Detect which cell encompasses the target text, then output its [X, Y] center coordinate. 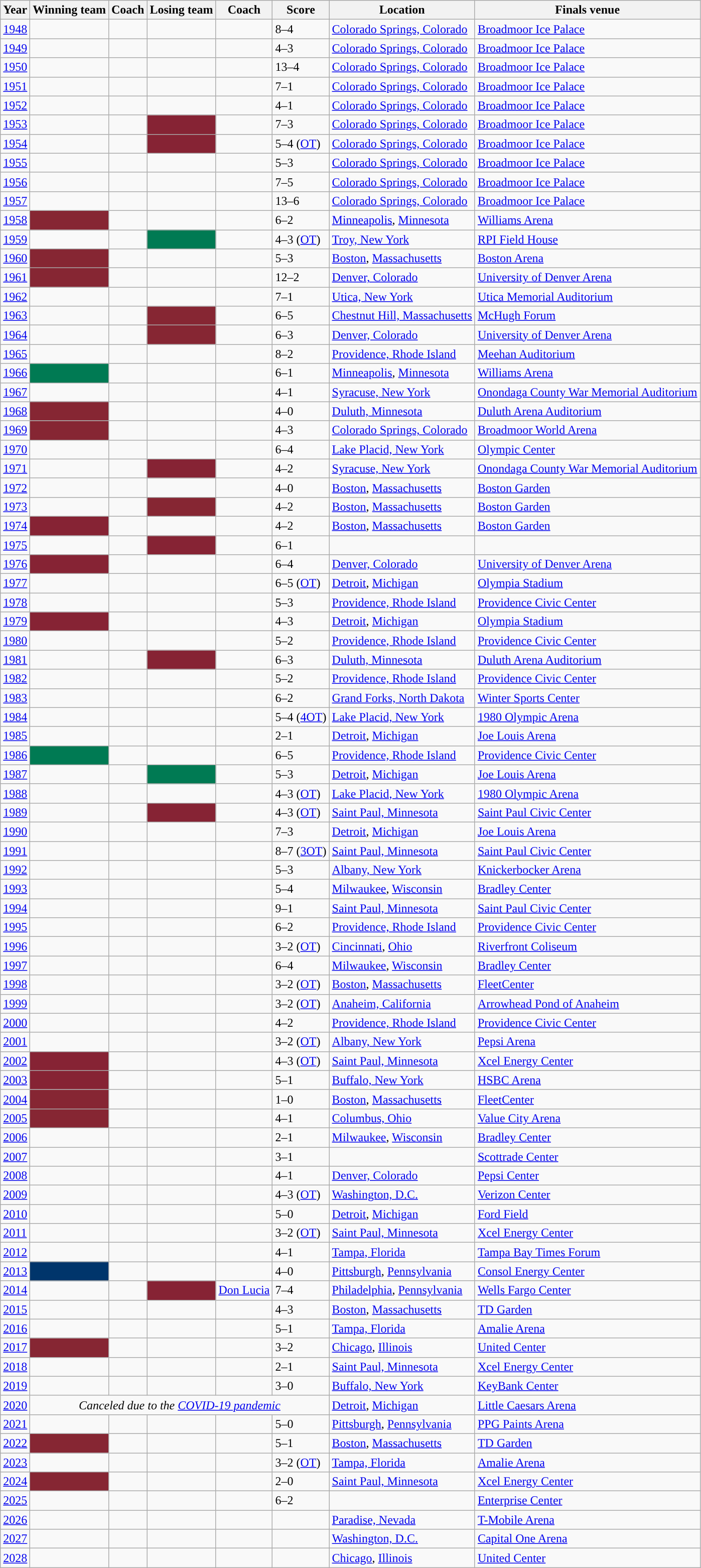
Wells Fargo Center [587, 1290]
1991 [15, 851]
1951 [15, 86]
Arrowhead Pond of Anaheim [587, 1004]
Don Lucia [244, 1290]
1957 [15, 201]
1965 [15, 354]
Winning team [69, 10]
1983 [15, 698]
1975 [15, 545]
Canceled due to the COVID-19 pandemic [180, 1405]
Finals venue [587, 10]
KeyBank Center [587, 1386]
Value City Arena [587, 1118]
2005 [15, 1118]
Knickerbocker Arena [587, 870]
1961 [15, 278]
2003 [15, 1080]
2009 [15, 1195]
5–4 (4OT) [301, 717]
7–4 [301, 1290]
2001 [15, 1042]
Pepsi Arena [587, 1042]
Broadmoor World Arena [587, 430]
Columbus, Ohio [402, 1118]
1987 [15, 774]
Pepsi Center [587, 1176]
Year [15, 10]
Ford Field [587, 1214]
2027 [15, 1539]
2024 [15, 1482]
2026 [15, 1520]
Anaheim, California [402, 1004]
2015 [15, 1309]
1994 [15, 908]
1–0 [301, 1099]
1950 [15, 67]
1974 [15, 526]
1996 [15, 946]
2025 [15, 1501]
2021 [15, 1424]
Utica Memorial Auditorium [587, 297]
Losing team [182, 10]
Meehan Auditorium [587, 354]
1979 [15, 622]
1962 [15, 297]
2010 [15, 1214]
12–2 [301, 278]
1986 [15, 755]
Enterprise Center [587, 1501]
T-Mobile Arena [587, 1520]
HSBC Arena [587, 1080]
1955 [15, 163]
8–7 (3OT) [301, 851]
1971 [15, 468]
8–4 [301, 29]
5–4 [301, 889]
1982 [15, 679]
1968 [15, 411]
Verizon Center [587, 1195]
Paradise, Nevada [402, 1520]
7–5 [301, 182]
1963 [15, 316]
1948 [15, 29]
Boston Arena [587, 259]
2017 [15, 1348]
McHugh Forum [587, 316]
1966 [15, 373]
2004 [15, 1099]
1989 [15, 812]
2018 [15, 1367]
RPI Field House [587, 239]
Tampa Bay Times Forum [587, 1252]
PPG Paints Arena [587, 1424]
1960 [15, 259]
1992 [15, 870]
1980 [15, 641]
2006 [15, 1137]
3–2 [301, 1348]
1997 [15, 966]
1981 [15, 660]
2020 [15, 1405]
2023 [15, 1463]
2–0 [301, 1482]
2002 [15, 1061]
1973 [15, 507]
1978 [15, 602]
Grand Forks, North Dakota [402, 698]
9–1 [301, 908]
Scottrade Center [587, 1156]
1998 [15, 985]
1969 [15, 430]
1959 [15, 239]
1977 [15, 583]
8–2 [301, 354]
Consol Energy Center [587, 1271]
2022 [15, 1443]
1990 [15, 831]
5–4 (OT) [301, 144]
1964 [15, 335]
2000 [15, 1023]
Troy, New York [402, 239]
Olympic Center [587, 449]
1988 [15, 793]
Utica, New York [402, 297]
1967 [15, 392]
1970 [15, 449]
6–5 (OT) [301, 583]
3–1 [301, 1156]
3–0 [301, 1386]
1956 [15, 182]
2028 [15, 1558]
Philadelphia, Pennsylvania [402, 1290]
1993 [15, 889]
Little Caesars Arena [587, 1405]
Chestnut Hill, Massachusetts [402, 316]
Cincinnati, Ohio [402, 946]
Winter Sports Center [587, 698]
1958 [15, 220]
1949 [15, 48]
1999 [15, 1004]
Capital One Arena [587, 1539]
2008 [15, 1176]
1972 [15, 488]
2019 [15, 1386]
Location [402, 10]
2013 [15, 1271]
1995 [15, 927]
Riverfront Coliseum [587, 946]
1976 [15, 564]
1954 [15, 144]
2016 [15, 1329]
13–4 [301, 67]
1985 [15, 736]
2014 [15, 1290]
13–6 [301, 201]
2012 [15, 1252]
1953 [15, 125]
2011 [15, 1233]
1984 [15, 717]
Score [301, 10]
2007 [15, 1156]
1952 [15, 105]
